Provide the [X, Y] coordinate of the cell's center where the given text is located.  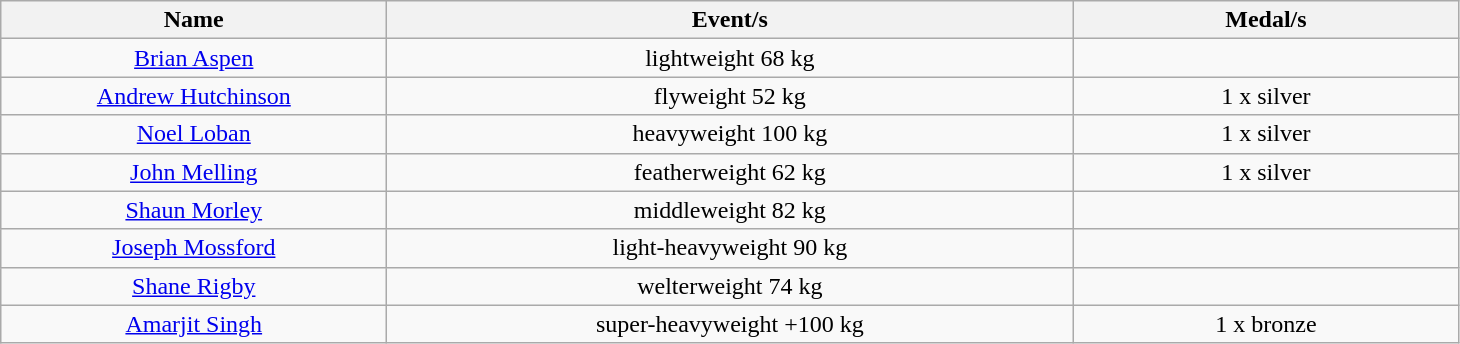
featherweight 62 kg [730, 172]
lightweight 68 kg [730, 58]
Event/s [730, 20]
super-heavyweight +100 kg [730, 324]
Medal/s [1266, 20]
Shaun Morley [194, 210]
light-heavyweight 90 kg [730, 248]
Amarjit Singh [194, 324]
Name [194, 20]
Andrew Hutchinson [194, 96]
flyweight 52 kg [730, 96]
John Melling [194, 172]
Noel Loban [194, 134]
middleweight 82 kg [730, 210]
Joseph Mossford [194, 248]
Brian Aspen [194, 58]
1 x bronze [1266, 324]
heavyweight 100 kg [730, 134]
welterweight 74 kg [730, 286]
Shane Rigby [194, 286]
